Determine the (X, Y) coordinate at the center of the cell enclosing the given text.  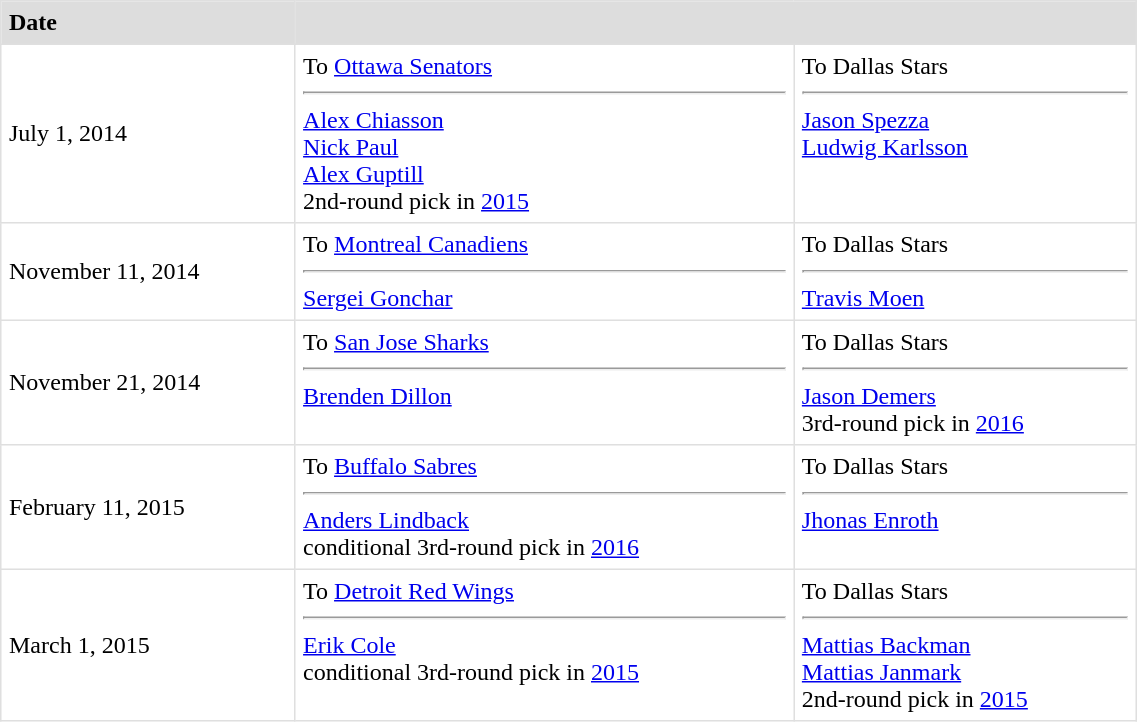
To San Jose Sharks Brenden Dillon (544, 382)
To Dallas Stars Travis Moen (966, 272)
March 1, 2015 (148, 645)
November 21, 2014 (148, 382)
To Montreal Canadiens Sergei Gonchar (544, 272)
November 11, 2014 (148, 272)
July 1, 2014 (148, 133)
Date (148, 23)
To Dallas Stars Jhonas Enroth (966, 507)
To Buffalo Sabres Anders Lindbackconditional 3rd-round pick in 2016 (544, 507)
To Dallas Stars Mattias BackmanMattias Janmark2nd-round pick in 2015 (966, 645)
February 11, 2015 (148, 507)
To Dallas Stars Jason Demers3rd-round pick in 2016 (966, 382)
To Ottawa Senators Alex ChiassonNick PaulAlex Guptill2nd-round pick in 2015 (544, 133)
To Dallas Stars Jason SpezzaLudwig Karlsson (966, 133)
To Detroit Red Wings Erik Coleconditional 3rd-round pick in 2015 (544, 645)
